Identify which cell holds the provided text, then report its (x, y) central coordinate. 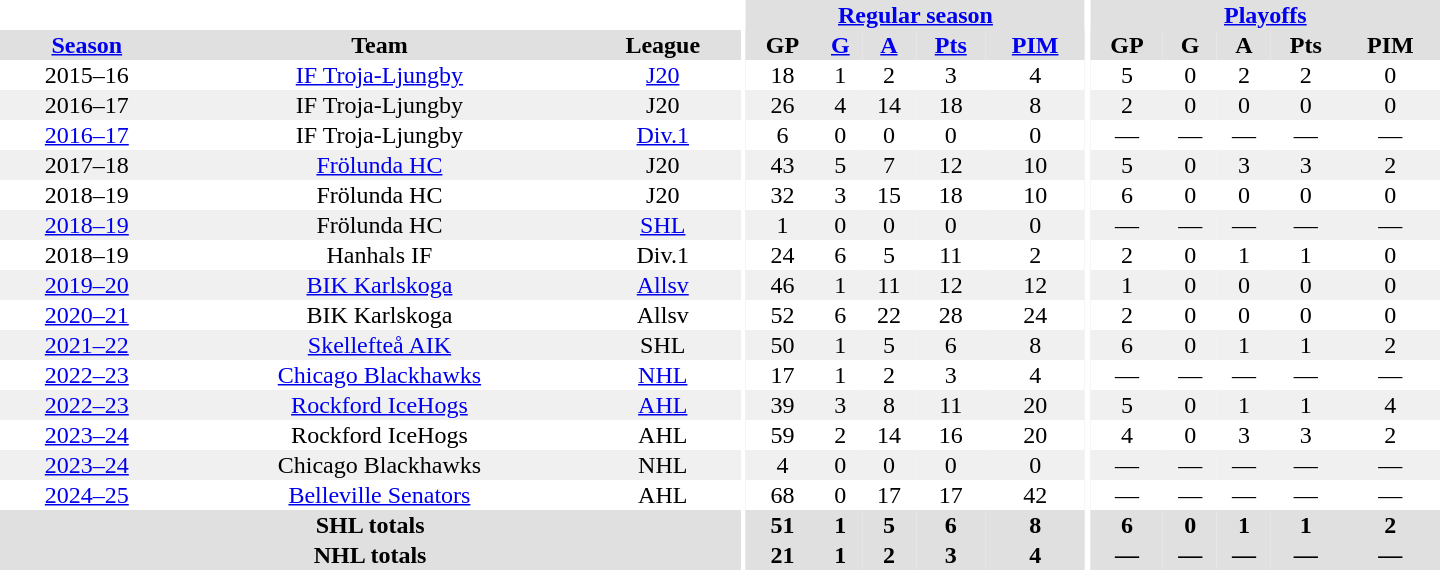
2021–22 (87, 345)
Playoffs (1266, 15)
26 (782, 105)
59 (782, 435)
51 (782, 525)
7 (889, 165)
42 (1036, 495)
43 (782, 165)
15 (889, 195)
Hanhals IF (380, 255)
Belleville Senators (380, 495)
2020–21 (87, 315)
28 (951, 315)
32 (782, 195)
Regular season (916, 15)
68 (782, 495)
16 (951, 435)
Team (380, 45)
39 (782, 405)
22 (889, 315)
SHL totals (370, 525)
Season (87, 45)
2024–25 (87, 495)
21 (782, 555)
NHL totals (370, 555)
52 (782, 315)
46 (782, 285)
Skellefteå AIK (380, 345)
League (662, 45)
50 (782, 345)
2015–16 (87, 75)
2019–20 (87, 285)
2017–18 (87, 165)
